Output the [x, y] coordinate of the center of the cell containing the given text.  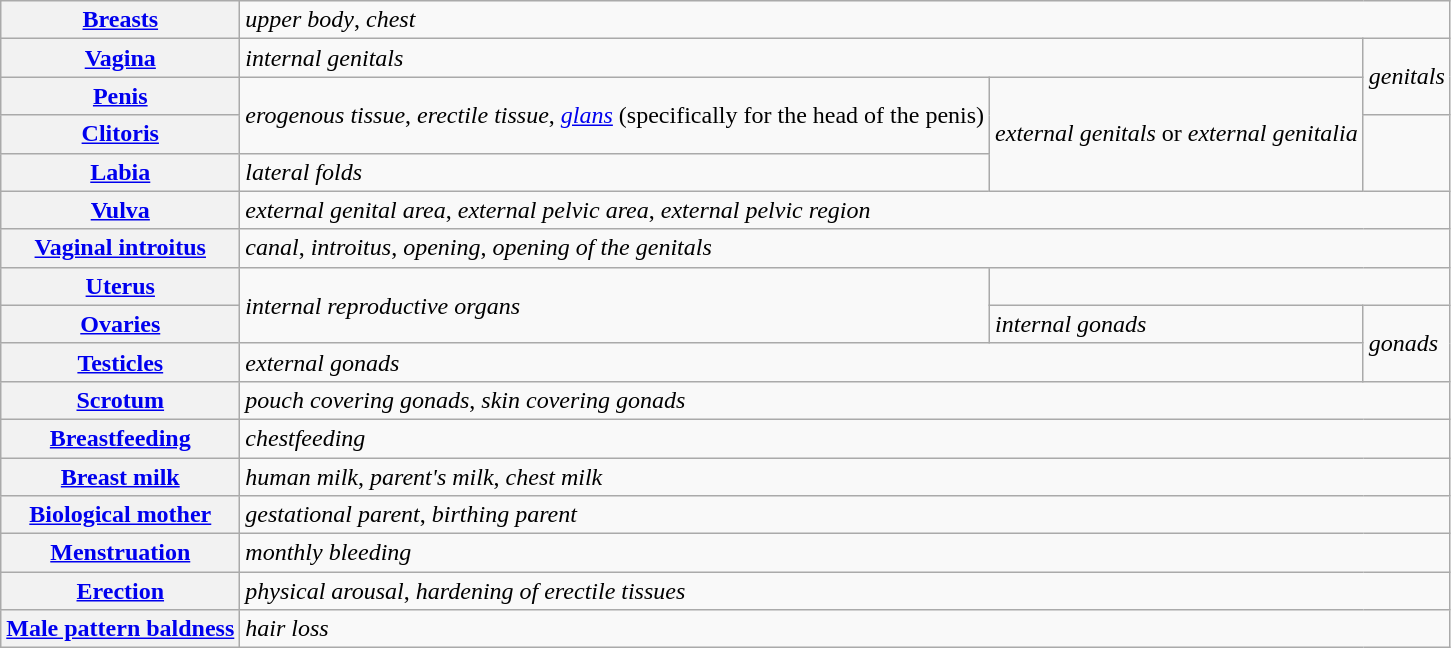
Erection [120, 591]
hair loss [846, 629]
canal, introitus, opening, opening of the genitals [846, 248]
Ovaries [120, 324]
internal gonads [1177, 324]
Vulva [120, 210]
Biological mother [120, 515]
Clitoris [120, 134]
human milk, parent's milk, chest milk [846, 477]
upper body, chest [846, 20]
external gonads [802, 362]
Vaginal introitus [120, 248]
external genitals or external genitalia [1177, 134]
external genital area, external pelvic area, external pelvic region [846, 210]
gonads [1406, 343]
Labia [120, 172]
internal genitals [802, 58]
internal reproductive organs [615, 305]
chestfeeding [846, 438]
Breasts [120, 20]
lateral folds [615, 172]
Uterus [120, 286]
Menstruation [120, 553]
gestational parent, birthing parent [846, 515]
erogenous tissue, erectile tissue, glans (specifically for the head of the penis) [615, 115]
monthly bleeding [846, 553]
Penis [120, 96]
Testicles [120, 362]
Scrotum [120, 400]
Male pattern baldness [120, 629]
Vagina [120, 58]
physical arousal, hardening of erectile tissues [846, 591]
genitals [1406, 77]
pouch covering gonads, skin covering gonads [846, 400]
Breast milk [120, 477]
Breastfeeding [120, 438]
